Return the [X, Y] coordinate for the center point of the cell that contains the specified text.  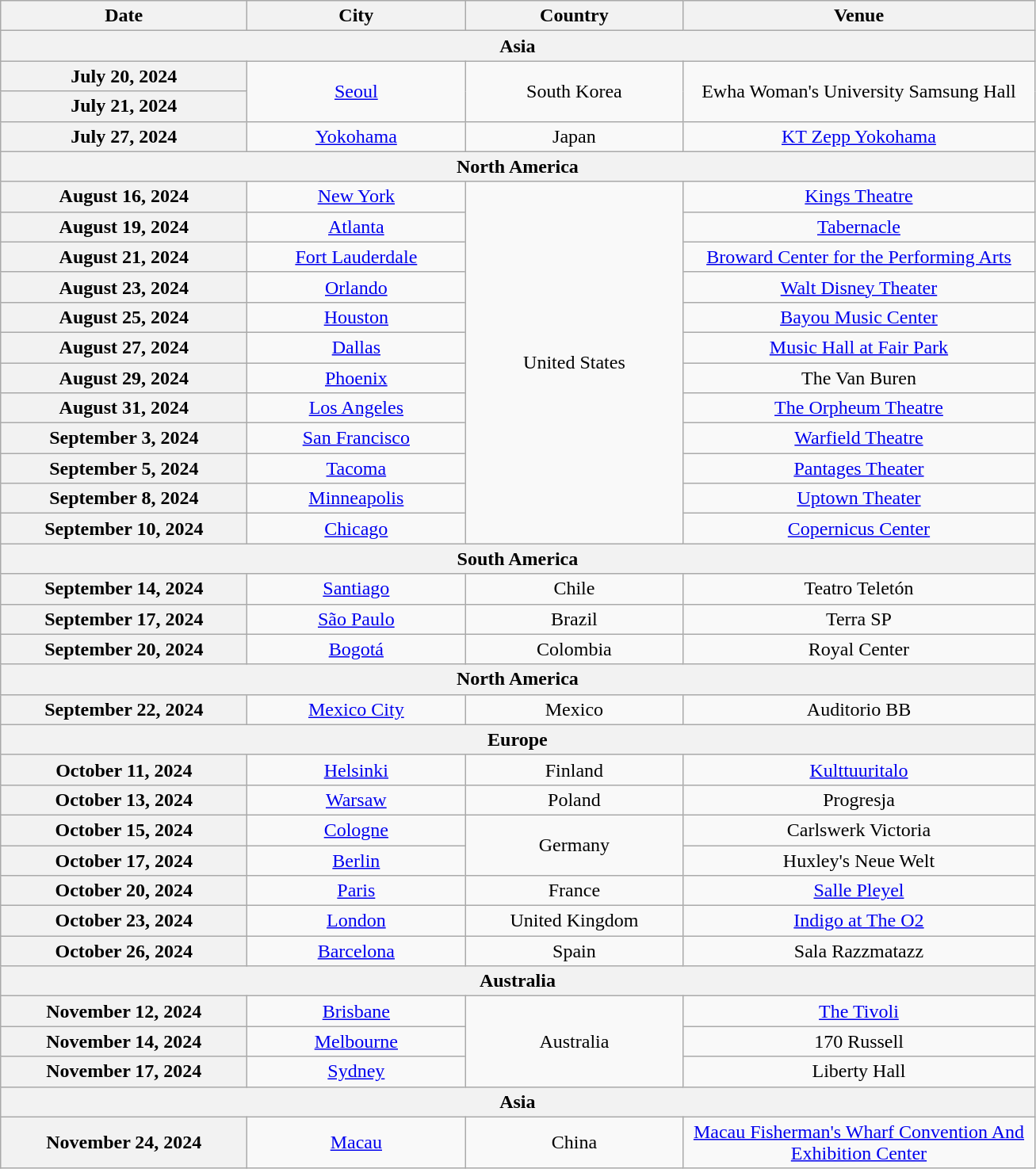
San Francisco [357, 438]
October 26, 2024 [124, 951]
Brazil [574, 619]
Germany [574, 845]
Japan [574, 136]
October 20, 2024 [124, 891]
October 17, 2024 [124, 860]
November 12, 2024 [124, 1011]
Date [124, 16]
Chicago [357, 529]
September 8, 2024 [124, 499]
August 19, 2024 [124, 227]
Europe [518, 739]
September 14, 2024 [124, 589]
Orlando [357, 287]
Berlin [357, 860]
Los Angeles [357, 408]
Santiago [357, 589]
September 5, 2024 [124, 468]
October 11, 2024 [124, 770]
Tabernacle [859, 227]
Macau [357, 1143]
Macau Fisherman's Wharf Convention And Exhibition Center [859, 1143]
Country [574, 16]
Copernicus Center [859, 529]
Huxley's Neue Welt [859, 860]
The Van Buren [859, 378]
Uptown Theater [859, 499]
Music Hall at Fair Park [859, 347]
Yokohama [357, 136]
Bayou Music Center [859, 317]
São Paulo [357, 619]
Carlswerk Victoria [859, 830]
Ewha Woman's University Samsung Hall [859, 91]
The Orpheum Theatre [859, 408]
September 17, 2024 [124, 619]
September 3, 2024 [124, 438]
Venue [859, 16]
Poland [574, 800]
August 31, 2024 [124, 408]
November 17, 2024 [124, 1072]
August 25, 2024 [124, 317]
Dallas [357, 347]
November 14, 2024 [124, 1041]
September 10, 2024 [124, 529]
London [357, 921]
July 21, 2024 [124, 106]
Warsaw [357, 800]
July 27, 2024 [124, 136]
Cologne [357, 830]
South America [518, 559]
Salle Pleyel [859, 891]
Barcelona [357, 951]
Sydney [357, 1072]
Fort Lauderdale [357, 257]
New York [357, 197]
Brisbane [357, 1011]
The Tivoli [859, 1011]
August 27, 2024 [124, 347]
Colombia [574, 649]
Mexico [574, 709]
Chile [574, 589]
September 22, 2024 [124, 709]
August 23, 2024 [124, 287]
Tacoma [357, 468]
Teatro Teletón [859, 589]
170 Russell [859, 1041]
August 21, 2024 [124, 257]
October 13, 2024 [124, 800]
Finland [574, 770]
Houston [357, 317]
United Kingdom [574, 921]
July 20, 2024 [124, 76]
Pantages Theater [859, 468]
Bogotá [357, 649]
Helsinki [357, 770]
City [357, 16]
Seoul [357, 91]
Warfield Theatre [859, 438]
Kings Theatre [859, 197]
Auditorio BB [859, 709]
Liberty Hall [859, 1072]
Sala Razzmatazz [859, 951]
Minneapolis [357, 499]
Atlanta [357, 227]
October 23, 2024 [124, 921]
Spain [574, 951]
Indigo at The O2 [859, 921]
Melbourne [357, 1041]
France [574, 891]
Paris [357, 891]
Kulttuuritalo [859, 770]
China [574, 1143]
November 24, 2024 [124, 1143]
United States [574, 363]
Mexico City [357, 709]
Phoenix [357, 378]
October 15, 2024 [124, 830]
September 20, 2024 [124, 649]
South Korea [574, 91]
Walt Disney Theater [859, 287]
August 16, 2024 [124, 197]
Royal Center [859, 649]
KT Zepp Yokohama [859, 136]
Terra SP [859, 619]
Progresja [859, 800]
Broward Center for the Performing Arts [859, 257]
August 29, 2024 [124, 378]
